Scan for the cell matching the given text and deliver its (X, Y) coordinate at center. 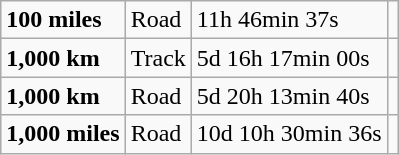
Track (158, 58)
1,000 miles (63, 134)
5d 16h 17min 00s (289, 58)
100 miles (63, 20)
5d 20h 13min 40s (289, 96)
11h 46min 37s (289, 20)
10d 10h 30min 36s (289, 134)
